Return the (x, y) coordinate for the center point of the cell that contains the specified text.  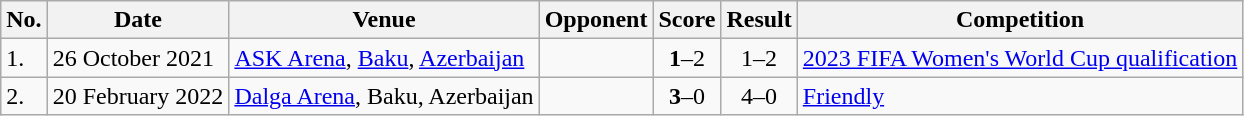
Venue (384, 20)
2. (24, 96)
1. (24, 58)
3–0 (687, 96)
ASK Arena, Baku, Azerbaijan (384, 58)
4–0 (759, 96)
Competition (1020, 20)
26 October 2021 (138, 58)
2023 FIFA Women's World Cup qualification (1020, 58)
Result (759, 20)
Opponent (596, 20)
Date (138, 20)
Dalga Arena, Baku, Azerbaijan (384, 96)
Score (687, 20)
Friendly (1020, 96)
20 February 2022 (138, 96)
No. (24, 20)
